Identify which cell holds the provided text, then report its (x, y) central coordinate. 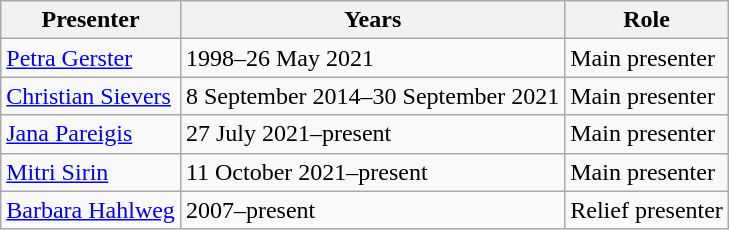
Presenter (91, 20)
Petra Gerster (91, 58)
Mitri Sirin (91, 172)
11 October 2021–present (372, 172)
Role (647, 20)
8 September 2014–30 September 2021 (372, 96)
1998–26 May 2021 (372, 58)
Christian Sievers (91, 96)
27 July 2021–present (372, 134)
Barbara Hahlweg (91, 210)
Jana Pareigis (91, 134)
2007–present (372, 210)
Relief presenter (647, 210)
Years (372, 20)
